Pinpoint the cell where the given text exists, returning its (x, y) midpoint coordinate. 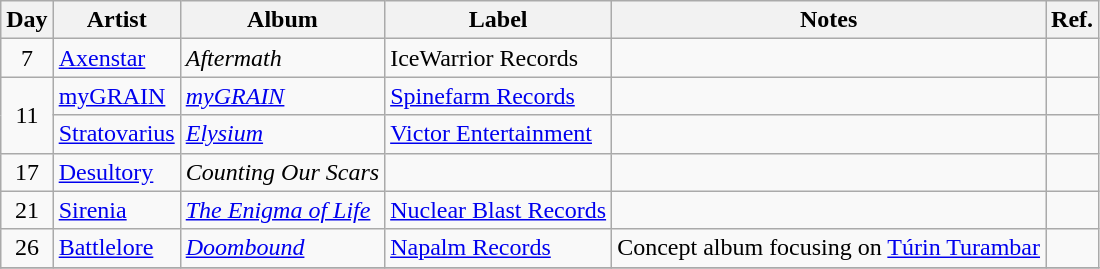
Artist (116, 20)
The Enigma of Life (282, 210)
7 (27, 58)
11 (27, 115)
Day (27, 20)
21 (27, 210)
Sirenia (116, 210)
Concept album focusing on Túrin Turambar (829, 248)
Label (498, 20)
Album (282, 20)
Spinefarm Records (498, 96)
Notes (829, 20)
Axenstar (116, 58)
Napalm Records (498, 248)
Stratovarius (116, 134)
26 (27, 248)
Victor Entertainment (498, 134)
Elysium (282, 134)
IceWarrior Records (498, 58)
Battlelore (116, 248)
Ref. (1072, 20)
17 (27, 172)
Aftermath (282, 58)
Desultory (116, 172)
Counting Our Scars (282, 172)
Nuclear Blast Records (498, 210)
Doombound (282, 248)
